Extract the (x, y) coordinate from the center of the cell holding the provided text.  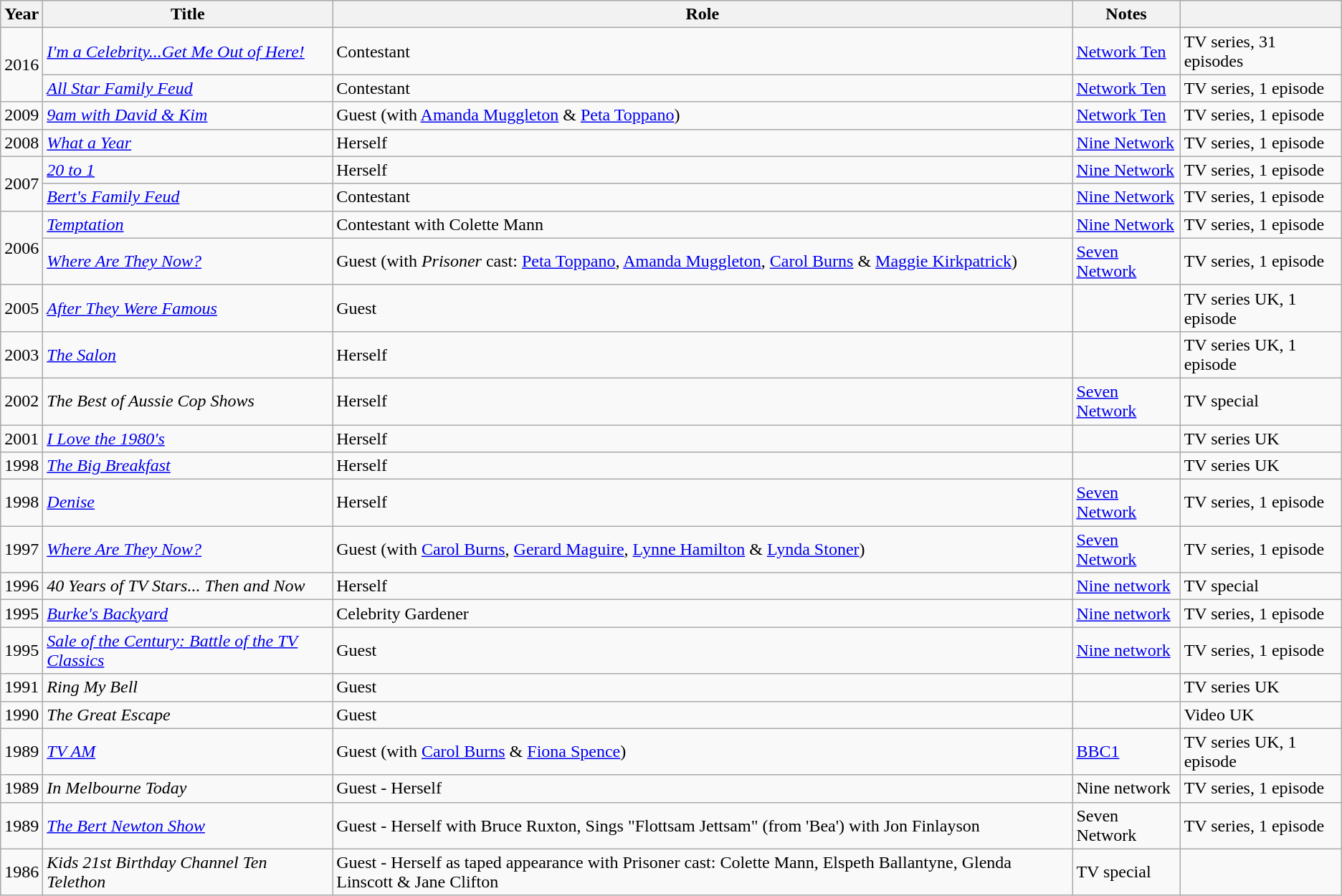
All Star Family Feud (188, 88)
2016 (22, 65)
Burke's Backyard (188, 614)
Guest - Herself (703, 788)
1990 (22, 715)
BBC1 (1126, 751)
Guest (with Prisoner cast: Peta Toppano, Amanda Muggleton, Carol Burns & Maggie Kirkpatrick) (703, 261)
2002 (22, 401)
The Big Breakfast (188, 466)
2008 (22, 143)
The Bert Newton Show (188, 826)
Temptation (188, 224)
After They Were Famous (188, 308)
9am with David & Kim (188, 115)
Kids 21st Birthday Channel Ten Telethon (188, 872)
Celebrity Gardener (703, 614)
2005 (22, 308)
TV series, 31 episodes (1260, 52)
Bert's Family Feud (188, 197)
Guest (with Carol Burns, Gerard Maguire, Lynne Hamilton & Lynda Stoner) (703, 549)
TV AM (188, 751)
2007 (22, 184)
2001 (22, 438)
Guest (with Carol Burns & Fiona Spence) (703, 751)
I'm a Celebrity...Get Me Out of Here! (188, 52)
I Love the 1980's (188, 438)
Role (703, 14)
Notes (1126, 14)
1986 (22, 872)
20 to 1 (188, 170)
2006 (22, 248)
2009 (22, 115)
2003 (22, 354)
Contestant with Colette Mann (703, 224)
In Melbourne Today (188, 788)
Guest - Herself as taped appearance with Prisoner cast: Colette Mann, Elspeth Ballantyne, Glenda Linscott & Jane Clifton (703, 872)
40 Years of TV Stars... Then and Now (188, 586)
The Salon (188, 354)
1991 (22, 687)
What a Year (188, 143)
1996 (22, 586)
Denise (188, 503)
Ring My Bell (188, 687)
Guest - Herself with Bruce Ruxton, Sings "Flottsam Jettsam" (from 'Bea') with Jon Finlayson (703, 826)
The Best of Aussie Cop Shows (188, 401)
Sale of the Century: Battle of the TV Classics (188, 651)
Video UK (1260, 715)
1997 (22, 549)
Year (22, 14)
Guest (with Amanda Muggleton & Peta Toppano) (703, 115)
Title (188, 14)
The Great Escape (188, 715)
